From the cell containing the given text, extract its center point as (x, y) coordinate. 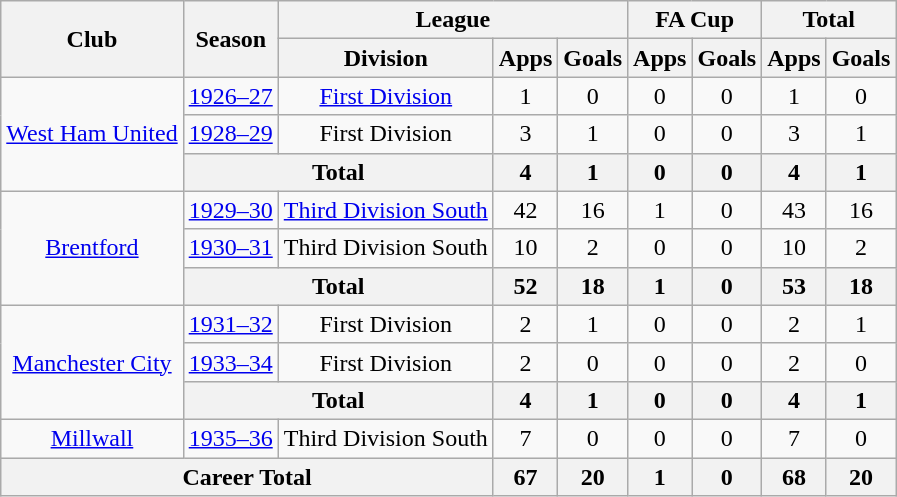
1933–34 (230, 362)
68 (794, 477)
52 (525, 286)
1930–31 (230, 248)
53 (794, 286)
Brentford (92, 248)
Millwall (92, 438)
1935–36 (230, 438)
42 (525, 210)
1931–32 (230, 324)
1929–30 (230, 210)
Club (92, 39)
Season (230, 39)
Manchester City (92, 362)
1928–29 (230, 134)
West Ham United (92, 134)
Career Total (248, 477)
Division (386, 58)
League (452, 20)
FA Cup (695, 20)
67 (525, 477)
43 (794, 210)
1926–27 (230, 96)
